Output the (x, y) coordinate of the center of the cell containing the given text.  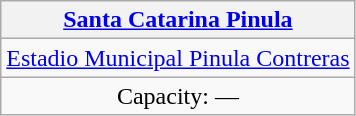
Santa Catarina Pinula (178, 20)
Capacity: — (178, 96)
Estadio Municipal Pinula Contreras (178, 58)
